Pinpoint the cell where the given text exists, returning its [x, y] midpoint coordinate. 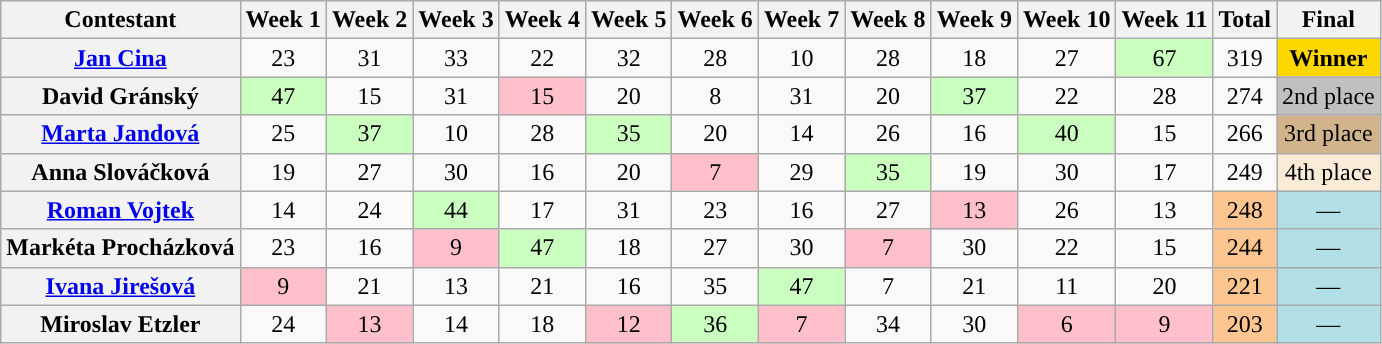
36 [715, 324]
4th place [1329, 172]
319 [1245, 58]
Ivana Jirešová [120, 286]
32 [629, 58]
Week 8 [888, 20]
8 [715, 96]
203 [1245, 324]
6 [1067, 324]
40 [1067, 134]
244 [1245, 248]
Markéta Procházková [120, 248]
25 [283, 134]
Week 10 [1067, 20]
44 [456, 210]
Week 6 [715, 20]
248 [1245, 210]
221 [1245, 286]
249 [1245, 172]
Contestant [120, 20]
33 [456, 58]
Week 3 [456, 20]
12 [629, 324]
Anna Slováčková [120, 172]
Final [1329, 20]
3rd place [1329, 134]
Jan Cina [120, 58]
Miroslav Etzler [120, 324]
Week 4 [542, 20]
67 [1164, 58]
Week 9 [974, 20]
Winner [1329, 58]
Week 2 [369, 20]
Total [1245, 20]
Week 5 [629, 20]
David Gránský [120, 96]
11 [1067, 286]
266 [1245, 134]
Week 1 [283, 20]
2nd place [1329, 96]
Week 7 [801, 20]
Roman Vojtek [120, 210]
34 [888, 324]
Week 11 [1164, 20]
274 [1245, 96]
29 [801, 172]
Marta Jandová [120, 134]
